Determine the (x, y) coordinate at the center of the cell enclosing the given text.  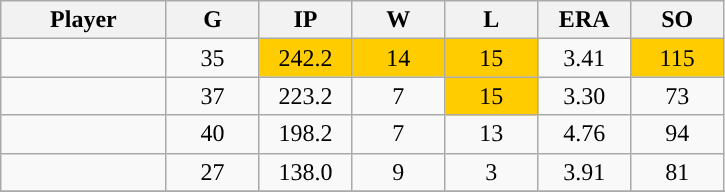
35 (212, 58)
94 (678, 134)
13 (492, 134)
4.76 (584, 134)
W (398, 20)
ERA (584, 20)
40 (212, 134)
37 (212, 96)
223.2 (306, 96)
3 (492, 172)
115 (678, 58)
L (492, 20)
IP (306, 20)
81 (678, 172)
242.2 (306, 58)
138.0 (306, 172)
SO (678, 20)
3.91 (584, 172)
3.41 (584, 58)
73 (678, 96)
14 (398, 58)
27 (212, 172)
9 (398, 172)
3.30 (584, 96)
G (212, 20)
198.2 (306, 134)
Player (84, 20)
